Output the (x, y) coordinate of the center of the cell containing the given text.  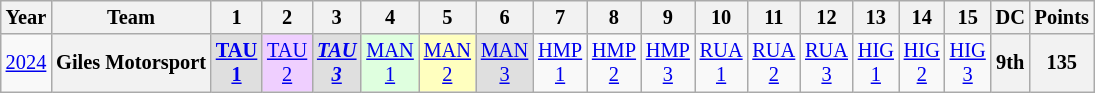
TAU1 (236, 63)
HIG2 (922, 63)
HIG3 (968, 63)
MAN3 (504, 63)
HMP2 (614, 63)
HMP3 (668, 63)
9th (1010, 63)
11 (774, 17)
9 (668, 17)
12 (826, 17)
4 (390, 17)
Team (131, 17)
6 (504, 17)
2024 (26, 63)
TAU3 (336, 63)
Giles Motorsport (131, 63)
MAN1 (390, 63)
15 (968, 17)
13 (876, 17)
HMP1 (560, 63)
10 (722, 17)
TAU2 (287, 63)
Points (1062, 17)
7 (560, 17)
DC (1010, 17)
8 (614, 17)
RUA1 (722, 63)
Year (26, 17)
3 (336, 17)
5 (448, 17)
1 (236, 17)
135 (1062, 63)
RUA2 (774, 63)
HIG1 (876, 63)
14 (922, 17)
2 (287, 17)
MAN2 (448, 63)
RUA3 (826, 63)
